Detect which cell encompasses the target text, then output its (X, Y) center coordinate. 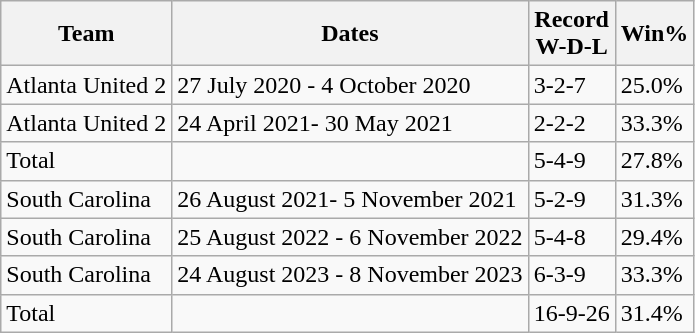
RecordW-D-L (572, 34)
25.0% (654, 85)
16-9-26 (572, 313)
2-2-2 (572, 123)
29.4% (654, 237)
5-2-9 (572, 199)
Dates (350, 34)
Team (86, 34)
Win% (654, 34)
3-2-7 (572, 85)
5-4-8 (572, 237)
24 August 2023 - 8 November 2023 (350, 275)
31.4% (654, 313)
27 July 2020 - 4 October 2020 (350, 85)
5-4-9 (572, 161)
26 August 2021- 5 November 2021 (350, 199)
6-3-9 (572, 275)
27.8% (654, 161)
31.3% (654, 199)
24 April 2021- 30 May 2021 (350, 123)
25 August 2022 - 6 November 2022 (350, 237)
